Extract the (X, Y) coordinate from the center of the cell holding the provided text.  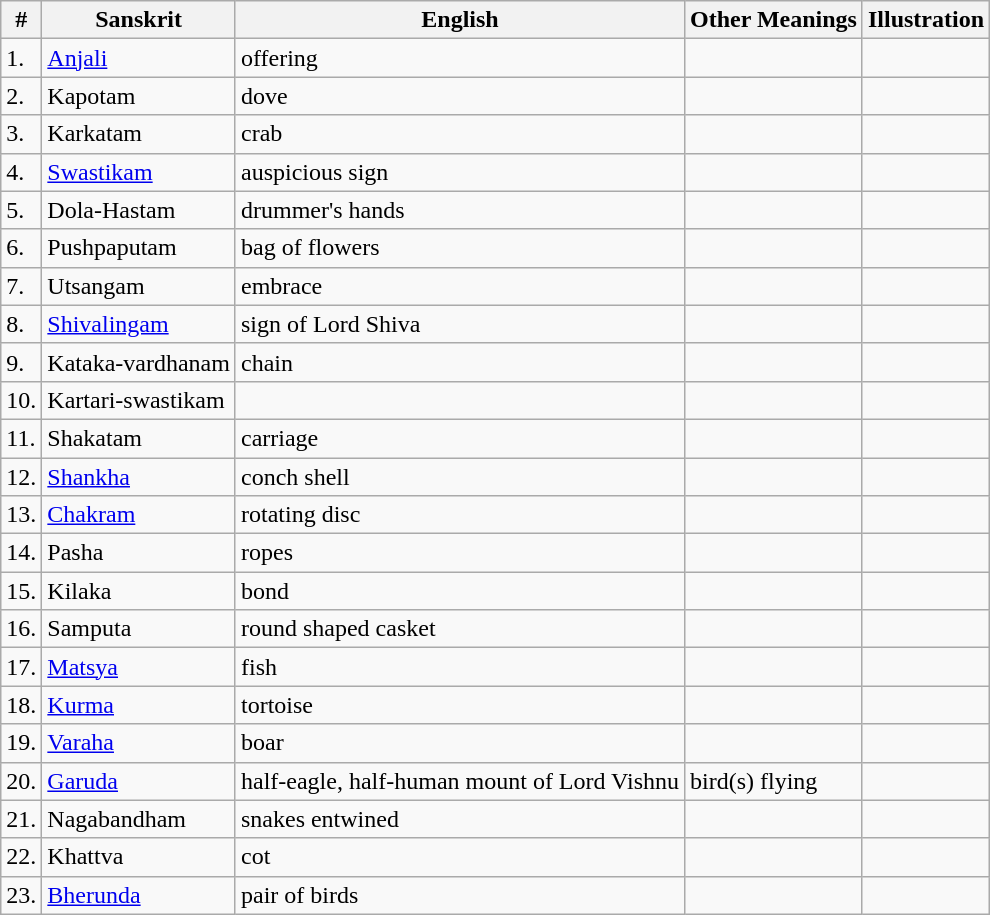
11. (22, 438)
4. (22, 172)
# (22, 20)
pair of birds (460, 895)
10. (22, 400)
9. (22, 362)
Nagabandham (139, 819)
17. (22, 667)
auspicious sign (460, 172)
boar (460, 743)
carriage (460, 438)
23. (22, 895)
Bherunda (139, 895)
Kataka-vardhanam (139, 362)
Swastikam (139, 172)
19. (22, 743)
5. (22, 210)
3. (22, 134)
embrace (460, 286)
Anjali (139, 58)
snakes entwined (460, 819)
Kartari-swastikam (139, 400)
bond (460, 591)
6. (22, 248)
Kilaka (139, 591)
bag of flowers (460, 248)
14. (22, 553)
1. (22, 58)
conch shell (460, 477)
sign of Lord Shiva (460, 324)
Karkatam (139, 134)
half-eagle, half-human mount of Lord Vishnu (460, 781)
Dola-Hastam (139, 210)
Garuda (139, 781)
Shivalingam (139, 324)
8. (22, 324)
Illustration (926, 20)
Shakatam (139, 438)
bird(s) flying (774, 781)
rotating disc (460, 515)
Pasha (139, 553)
Matsya (139, 667)
Samputa (139, 629)
Khattva (139, 857)
offering (460, 58)
Pushpaputam (139, 248)
round shaped casket (460, 629)
dove (460, 96)
tortoise (460, 705)
Sanskrit (139, 20)
Utsangam (139, 286)
English (460, 20)
13. (22, 515)
16. (22, 629)
12. (22, 477)
crab (460, 134)
Shankha (139, 477)
Varaha (139, 743)
Kurma (139, 705)
chain (460, 362)
Chakram (139, 515)
21. (22, 819)
2. (22, 96)
ropes (460, 553)
Other Meanings (774, 20)
fish (460, 667)
20. (22, 781)
drummer's hands (460, 210)
7. (22, 286)
cot (460, 857)
22. (22, 857)
18. (22, 705)
Kapotam (139, 96)
15. (22, 591)
